Capture the cell that displays the provided text and extract its [x, y] central coordinate. 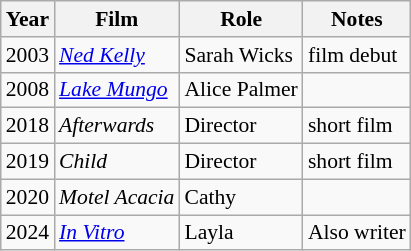
Also writer [357, 233]
2020 [28, 197]
In Vitro [116, 233]
2018 [28, 126]
Child [116, 162]
2008 [28, 90]
Sarah Wicks [240, 55]
2024 [28, 233]
Role [240, 19]
Alice Palmer [240, 90]
Ned Kelly [116, 55]
2003 [28, 55]
Layla [240, 233]
Film [116, 19]
2019 [28, 162]
Cathy [240, 197]
Notes [357, 19]
Lake Mungo [116, 90]
Afterwards [116, 126]
Motel Acacia [116, 197]
film debut [357, 55]
Year [28, 19]
